Identify which cell holds the provided text, then report its [X, Y] central coordinate. 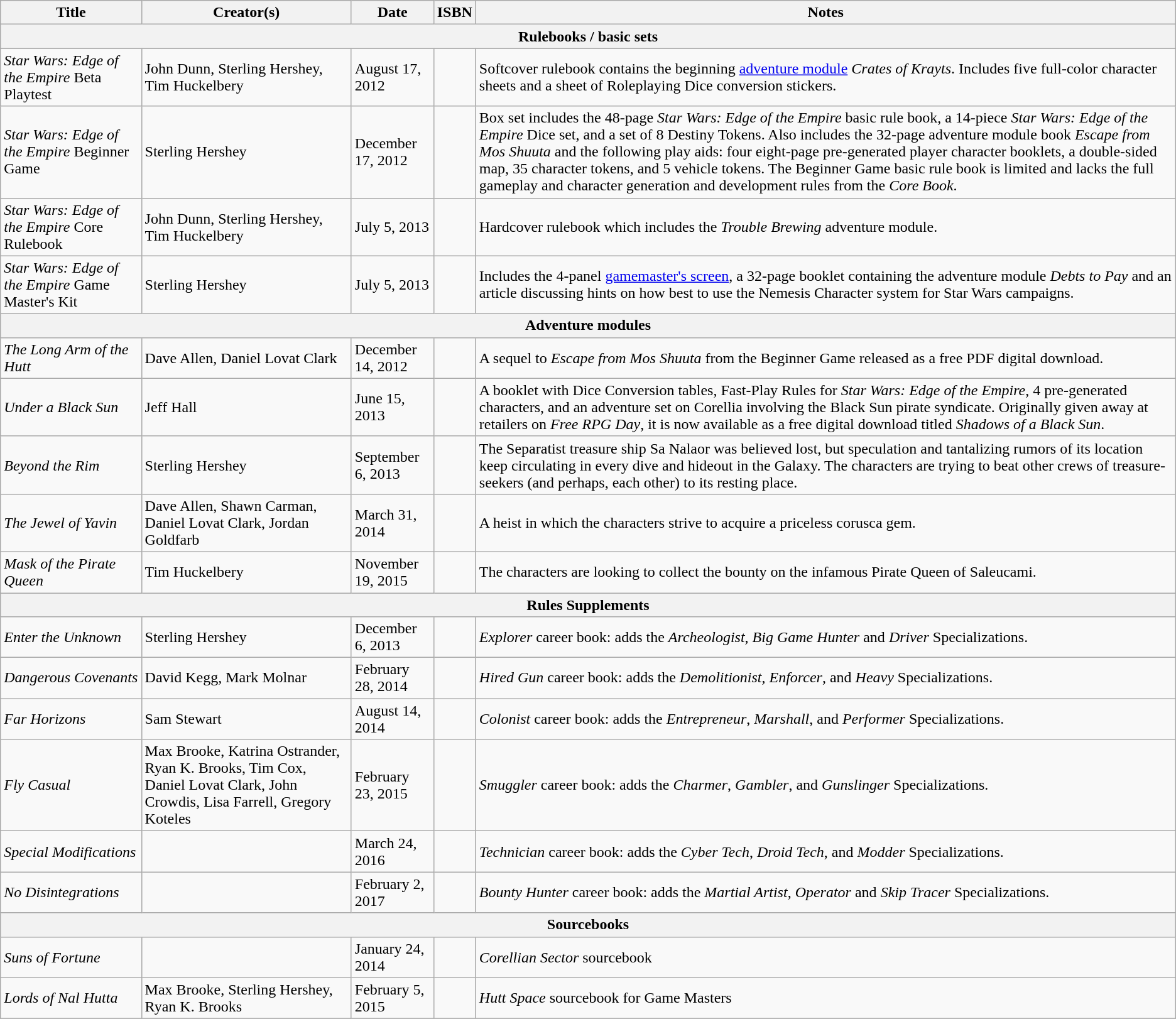
Hired Gun career book: adds the Demolitionist, Enforcer, and Heavy Specializations. [825, 678]
Creator(s) [246, 13]
Enter the Unknown [71, 637]
February 23, 2015 [392, 785]
The characters are looking to collect the bounty on the infamous Pirate Queen of Saleucami. [825, 572]
Under a Black Sun [71, 407]
August 14, 2014 [392, 719]
Dangerous Covenants [71, 678]
December 6, 2013 [392, 637]
Sam Stewart [246, 719]
February 28, 2014 [392, 678]
Star Wars: Edge of the Empire Core Rulebook [71, 227]
A sequel to Escape from Mos Shuuta from the Beginner Game released as a free PDF digital download. [825, 358]
Hutt Space sourcebook for Game Masters [825, 998]
Max Brooke, Katrina Ostrander, Ryan K. Brooks, Tim Cox, Daniel Lovat Clark, John Crowdis, Lisa Farrell, Gregory Koteles [246, 785]
Rules Supplements [588, 605]
The Long Arm of the Hutt [71, 358]
November 19, 2015 [392, 572]
March 24, 2016 [392, 852]
Beyond the Rim [71, 465]
December 14, 2012 [392, 358]
Smuggler career book: adds the Charmer, Gambler, and Gunslinger Specializations. [825, 785]
Lords of Nal Hutta [71, 998]
June 15, 2013 [392, 407]
Dave Allen, Shawn Carman, Daniel Lovat Clark, Jordan Goldfarb [246, 523]
December 17, 2012 [392, 152]
August 17, 2012 [392, 77]
February 2, 2017 [392, 892]
September 6, 2013 [392, 465]
Date [392, 13]
January 24, 2014 [392, 957]
No Disintegrations [71, 892]
Star Wars: Edge of the Empire Game Master's Kit [71, 285]
Suns of Fortune [71, 957]
February 5, 2015 [392, 998]
Tim Huckelbery [246, 572]
Bounty Hunter career book: adds the Martial Artist, Operator and Skip Tracer Specializations. [825, 892]
The Jewel of Yavin [71, 523]
Fly Casual [71, 785]
Special Modifications [71, 852]
March 31, 2014 [392, 523]
Sourcebooks [588, 925]
Far Horizons [71, 719]
Notes [825, 13]
Max Brooke, Sterling Hershey, Ryan K. Brooks [246, 998]
Explorer career book: adds the Archeologist, Big Game Hunter and Driver Specializations. [825, 637]
Mask of the Pirate Queen [71, 572]
Star Wars: Edge of the Empire Beta Playtest [71, 77]
A heist in which the characters strive to acquire a priceless corusca gem. [825, 523]
Star Wars: Edge of the Empire Beginner Game [71, 152]
Title [71, 13]
ISBN [455, 13]
Adventure modules [588, 325]
Hardcover rulebook which includes the Trouble Brewing adventure module. [825, 227]
Jeff Hall [246, 407]
Colonist career book: adds the Entrepreneur, Marshall, and Performer Specializations. [825, 719]
Rulebooks / basic sets [588, 36]
Technician career book: adds the Cyber Tech, Droid Tech, and Modder Specializations. [825, 852]
Corellian Sector sourcebook [825, 957]
David Kegg, Mark Molnar [246, 678]
Dave Allen, Daniel Lovat Clark [246, 358]
